Return (X, Y) of the center of cell containing provided text 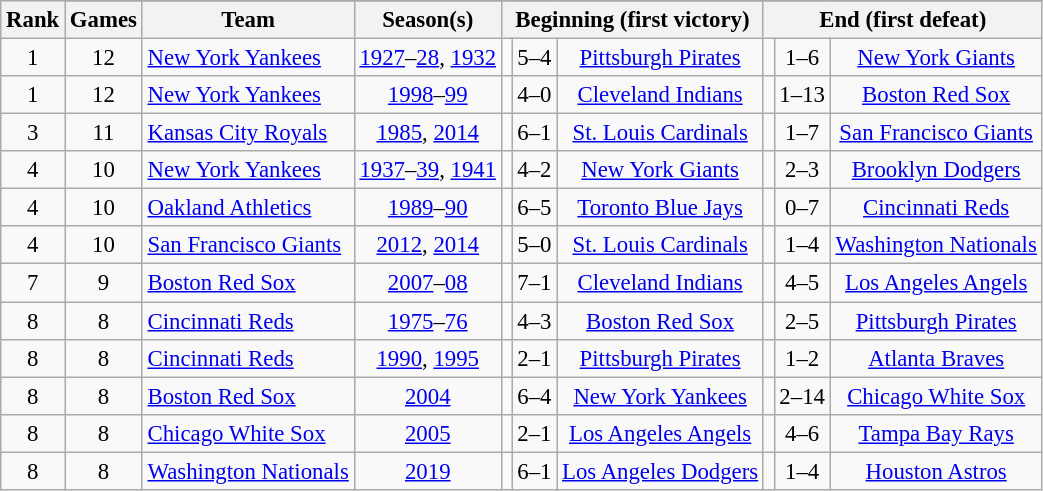
1998–99 (428, 95)
1975–76 (428, 321)
1985, 2014 (428, 133)
0–7 (802, 208)
2004 (428, 396)
1–6 (802, 58)
1–7 (802, 133)
Atlanta Braves (936, 358)
1989–90 (428, 208)
4–5 (802, 283)
Beginning (first victory) (632, 20)
1937–39, 1941 (428, 170)
7–1 (534, 283)
Houston Astros (936, 471)
End (first defeat) (902, 20)
2007–08 (428, 283)
2019 (428, 471)
Season(s) (428, 20)
4–6 (802, 433)
2005 (428, 433)
5–4 (534, 58)
Rank (33, 20)
Oakland Athletics (248, 208)
9 (104, 283)
4–2 (534, 170)
2–14 (802, 396)
2–3 (802, 170)
11 (104, 133)
1–13 (802, 95)
4–3 (534, 321)
Team (248, 20)
3 (33, 133)
2–5 (802, 321)
6–5 (534, 208)
Toronto Blue Jays (660, 208)
1–2 (802, 358)
4–0 (534, 95)
Brooklyn Dodgers (936, 170)
7 (33, 283)
2012, 2014 (428, 245)
Games (104, 20)
5–0 (534, 245)
Tampa Bay Rays (936, 433)
6–4 (534, 396)
1927–28, 1932 (428, 58)
Los Angeles Dodgers (660, 471)
Kansas City Royals (248, 133)
1990, 1995 (428, 358)
